Extract the [x, y] coordinate from the center of the cell holding the provided text.  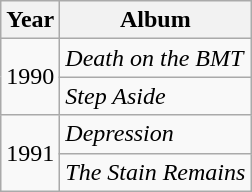
Depression [156, 134]
Album [156, 20]
Step Aside [156, 96]
Year [30, 20]
1991 [30, 153]
1990 [30, 77]
Death on the BMT [156, 58]
The Stain Remains [156, 172]
